Output the (x, y) coordinate of the center of the cell containing the given text.  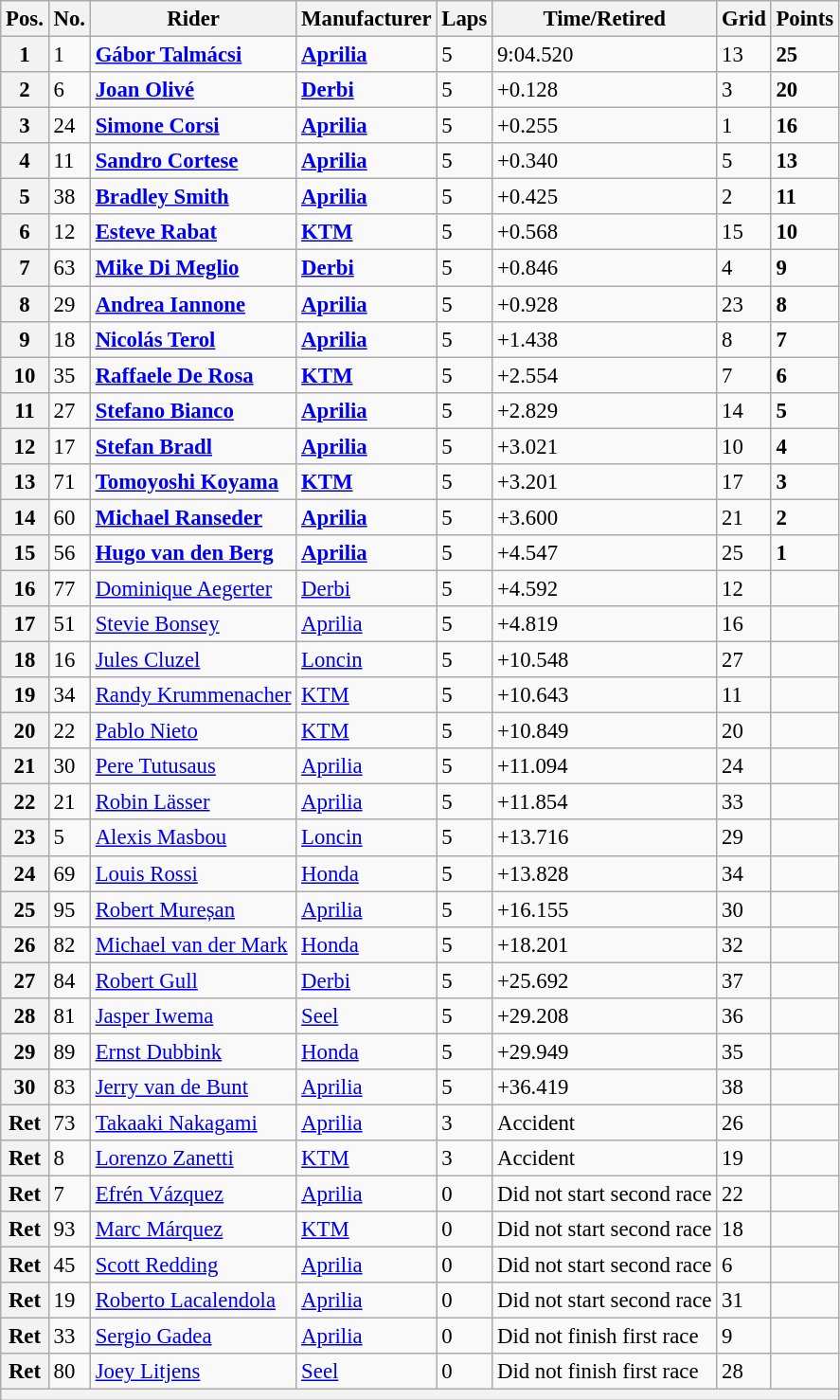
Michael van der Mark (193, 944)
Joan Olivé (193, 90)
+1.438 (604, 339)
+29.949 (604, 1051)
+10.643 (604, 695)
Stevie Bonsey (193, 624)
Robin Lässer (193, 802)
+16.155 (604, 909)
84 (69, 980)
No. (69, 19)
Esteve Rabat (193, 232)
Rider (193, 19)
+11.854 (604, 802)
Marc Márquez (193, 1229)
+0.568 (604, 232)
Robert Mureșan (193, 909)
+10.548 (604, 660)
+13.716 (604, 838)
Raffaele De Rosa (193, 375)
60 (69, 517)
Manufacturer (366, 19)
Joey Litjens (193, 1373)
Michael Ranseder (193, 517)
Laps (464, 19)
+0.255 (604, 126)
+0.128 (604, 90)
Tomoyoshi Koyama (193, 482)
45 (69, 1265)
Jules Cluzel (193, 660)
80 (69, 1373)
31 (744, 1301)
+29.208 (604, 1016)
36 (744, 1016)
+2.554 (604, 375)
Nicolás Terol (193, 339)
+0.340 (604, 161)
Dominique Aegerter (193, 588)
+13.828 (604, 873)
37 (744, 980)
Hugo van den Berg (193, 553)
+10.849 (604, 731)
+3.600 (604, 517)
Roberto Lacalendola (193, 1301)
56 (69, 553)
+0.928 (604, 304)
Ernst Dubbink (193, 1051)
Pablo Nieto (193, 731)
69 (69, 873)
+18.201 (604, 944)
Time/Retired (604, 19)
Scott Redding (193, 1265)
93 (69, 1229)
51 (69, 624)
71 (69, 482)
Pere Tutusaus (193, 766)
Robert Gull (193, 980)
Bradley Smith (193, 197)
Simone Corsi (193, 126)
+36.419 (604, 1087)
Randy Krummenacher (193, 695)
+4.547 (604, 553)
63 (69, 268)
Sandro Cortese (193, 161)
73 (69, 1122)
81 (69, 1016)
Jerry van de Bunt (193, 1087)
83 (69, 1087)
Mike Di Meglio (193, 268)
+4.819 (604, 624)
+0.425 (604, 197)
Grid (744, 19)
Stefan Bradl (193, 446)
Louis Rossi (193, 873)
Points (805, 19)
Stefano Bianco (193, 410)
+2.829 (604, 410)
+3.201 (604, 482)
Takaaki Nakagami (193, 1122)
+4.592 (604, 588)
+3.021 (604, 446)
+11.094 (604, 766)
9:04.520 (604, 55)
Jasper Iwema (193, 1016)
Efrén Vázquez (193, 1194)
Pos. (25, 19)
82 (69, 944)
Gábor Talmácsi (193, 55)
95 (69, 909)
+25.692 (604, 980)
77 (69, 588)
32 (744, 944)
89 (69, 1051)
Lorenzo Zanetti (193, 1158)
Sergio Gadea (193, 1337)
Andrea Iannone (193, 304)
Alexis Masbou (193, 838)
+0.846 (604, 268)
